Locate the cell with the specified text and output its (X, Y) center coordinate. 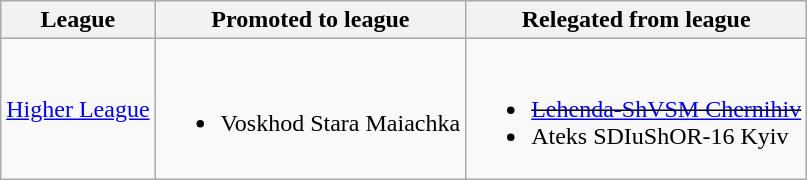
Voskhod Stara Maiachka (310, 109)
Relegated from league (636, 20)
League (78, 20)
Higher League (78, 109)
Lehenda-ShVSM ChernihivAteks SDIuShOR-16 Kyiv (636, 109)
Promoted to league (310, 20)
